Detect which cell encompasses the target text, then output its [X, Y] center coordinate. 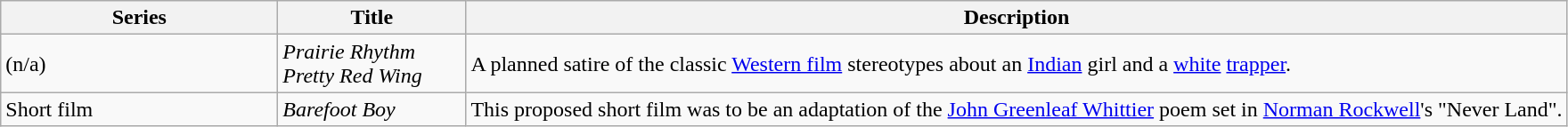
Prairie RhythmPretty Red Wing [372, 64]
Description [1017, 18]
(n/a) [139, 64]
Title [372, 18]
Series [139, 18]
A planned satire of the classic Western film stereotypes about an Indian girl and a white trapper. [1017, 64]
This proposed short film was to be an adaptation of the John Greenleaf Whittier poem set in Norman Rockwell's "Never Land". [1017, 109]
Barefoot Boy [372, 109]
Short film [139, 109]
